From the cell containing the given text, extract its center point as (X, Y) coordinate. 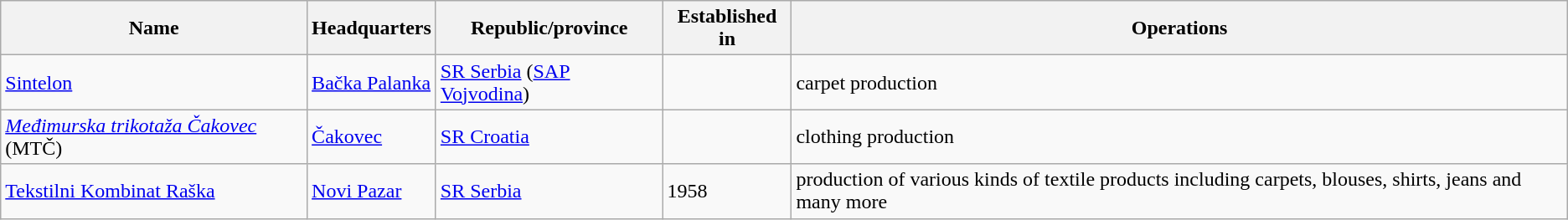
Headquarters (372, 28)
production of various kinds of textile products including carpets, blouses, shirts, jeans and many more (1179, 191)
Sintelon (154, 82)
Tekstilni Kombinat Raška (154, 191)
Established in (727, 28)
Name (154, 28)
Čakovec (372, 137)
Bačka Palanka (372, 82)
Međimurska trikotaža Čakovec (MTČ) (154, 137)
SR Croatia (549, 137)
clothing production (1179, 137)
Novi Pazar (372, 191)
Operations (1179, 28)
carpet production (1179, 82)
1958 (727, 191)
Republic/province (549, 28)
SR Serbia (549, 191)
SR Serbia (SAP Vojvodina) (549, 82)
